Return (X, Y) of the center of cell containing provided text 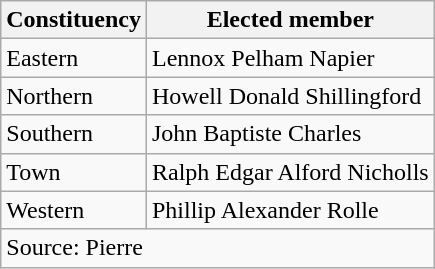
Eastern (74, 58)
Howell Donald Shillingford (290, 96)
Northern (74, 96)
Southern (74, 134)
Source: Pierre (218, 248)
Phillip Alexander Rolle (290, 210)
John Baptiste Charles (290, 134)
Elected member (290, 20)
Western (74, 210)
Constituency (74, 20)
Ralph Edgar Alford Nicholls (290, 172)
Lennox Pelham Napier (290, 58)
Town (74, 172)
